Locate the cell with the specified text and output its [X, Y] center coordinate. 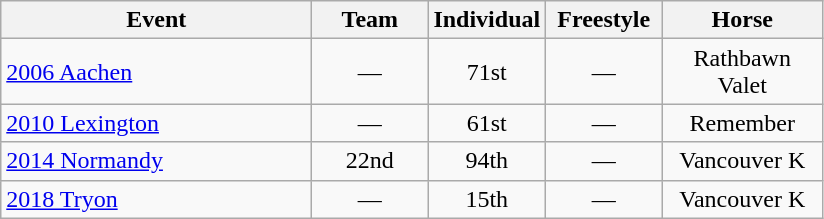
Team [370, 20]
Individual [487, 20]
71st [487, 72]
Event [156, 20]
2010 Lexington [156, 123]
2006 Aachen [156, 72]
22nd [370, 161]
2014 Normandy [156, 161]
Freestyle [604, 20]
61st [487, 123]
2018 Tryon [156, 199]
15th [487, 199]
Rathbawn Valet [742, 72]
Horse [742, 20]
Remember [742, 123]
94th [487, 161]
